Determine the [x, y] coordinate at the center of the cell enclosing the given text.  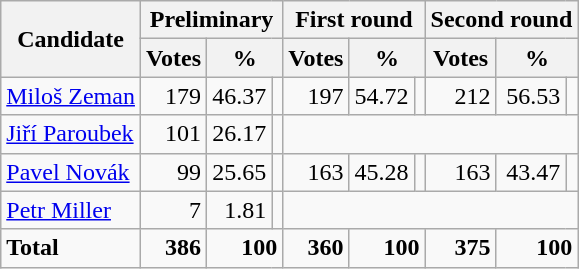
360 [316, 248]
45.28 [382, 172]
54.72 [382, 96]
Petr Miller [71, 210]
99 [173, 172]
Jiří Paroubek [71, 134]
First round [354, 20]
Miloš Zeman [71, 96]
Total [71, 248]
26.17 [240, 134]
56.53 [531, 96]
Second round [502, 20]
Preliminary [211, 20]
179 [173, 96]
386 [173, 248]
Candidate [71, 39]
46.37 [240, 96]
197 [316, 96]
43.47 [531, 172]
212 [460, 96]
25.65 [240, 172]
7 [173, 210]
Pavel Novák [71, 172]
1.81 [240, 210]
101 [173, 134]
375 [460, 248]
